Provide the (x, y) coordinate of the cell's center where the given text is located.  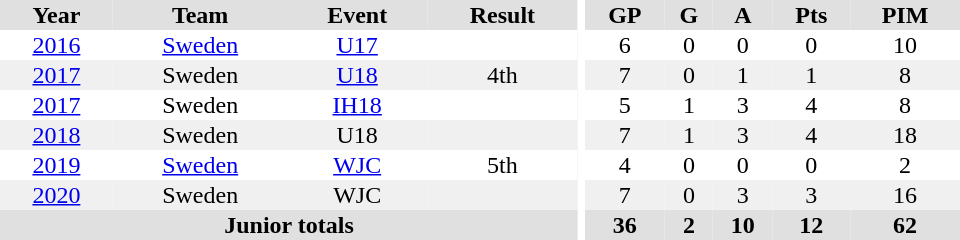
16 (905, 195)
62 (905, 225)
U17 (358, 45)
IH18 (358, 105)
PIM (905, 15)
Event (358, 15)
6 (625, 45)
Pts (812, 15)
36 (625, 225)
Result (502, 15)
Team (200, 15)
GP (625, 15)
Year (56, 15)
4th (502, 75)
A (743, 15)
2020 (56, 195)
2019 (56, 165)
5th (502, 165)
2018 (56, 135)
12 (812, 225)
2016 (56, 45)
Junior totals (289, 225)
5 (625, 105)
18 (905, 135)
G (689, 15)
